Scan for the cell matching the given text and deliver its (x, y) coordinate at center. 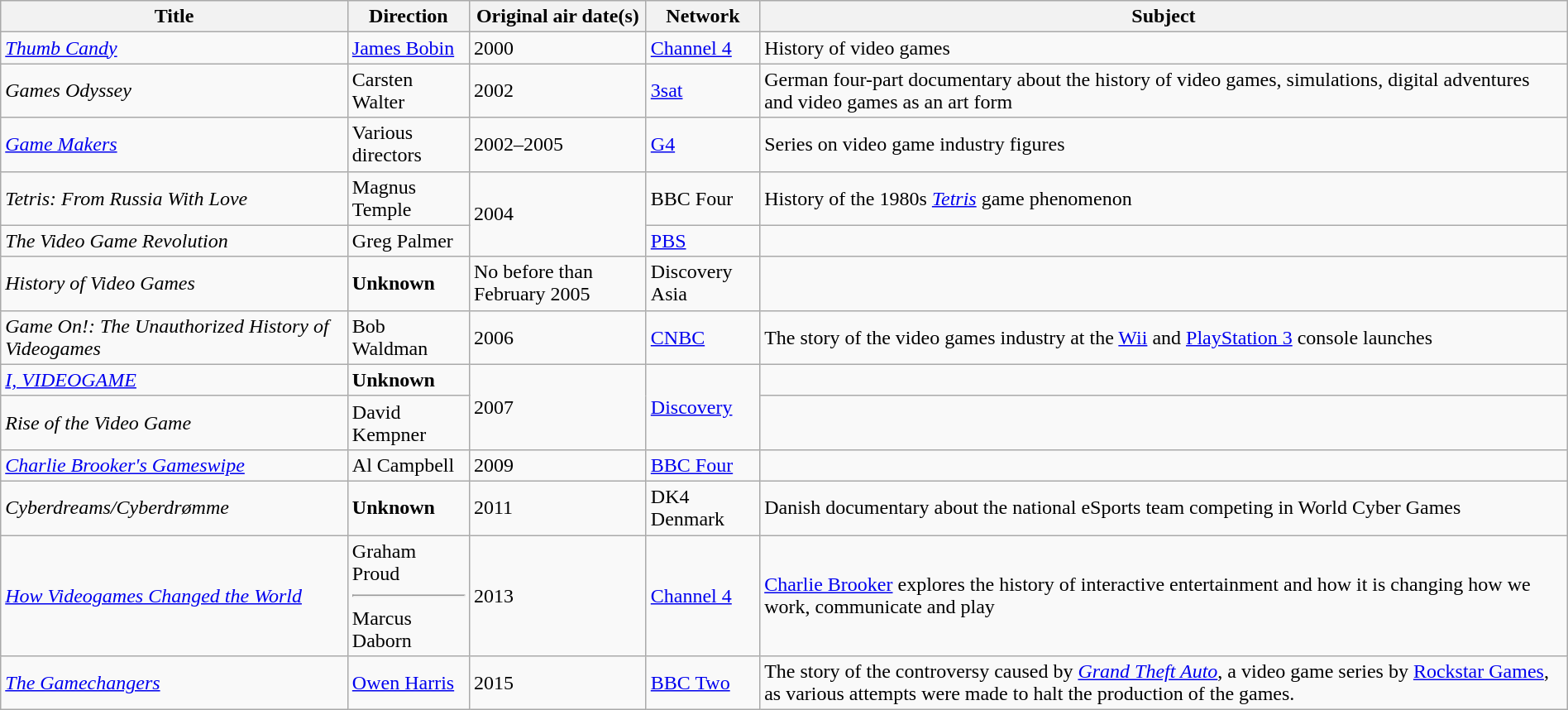
Network (703, 17)
Rise of the Video Game (174, 422)
History of the 1980s Tetris game phenomenon (1164, 199)
Original air date(s) (557, 17)
Title (174, 17)
Subject (1164, 17)
2011 (557, 508)
German four-part documentary about the history of video games, simulations, digital adventures and video games as an art form (1164, 91)
Direction (409, 17)
2013 (557, 595)
2002 (557, 91)
Danish documentary about the national eSports team competing in World Cyber Games (1164, 508)
Carsten Walter (409, 91)
Various directors (409, 144)
2006 (557, 338)
Charlie Brooker's Gameswipe (174, 465)
I, VIDEOGAME (174, 380)
Graham ProudMarcus Daborn (409, 595)
History of Video Games (174, 283)
No before than February 2005 (557, 283)
2009 (557, 465)
James Bobin (409, 48)
David Kempner (409, 422)
Cyberdreams/Cyberdrømme (174, 508)
Al Campbell (409, 465)
DK4 Denmark (703, 508)
Game Makers (174, 144)
Magnus Temple (409, 199)
PBS (703, 241)
Games Odyssey (174, 91)
2015 (557, 684)
Discovery (703, 407)
2007 (557, 407)
2002–2005 (557, 144)
2000 (557, 48)
Thumb Candy (174, 48)
Discovery Asia (703, 283)
Charlie Brooker explores the history of interactive entertainment and how it is changing how we work, communicate and play (1164, 595)
The Gamechangers (174, 684)
G4 (703, 144)
History of video games (1164, 48)
The Video Game Revolution (174, 241)
Owen Harris (409, 684)
Greg Palmer (409, 241)
2004 (557, 213)
Bob Waldman (409, 338)
Series on video game industry figures (1164, 144)
The story of the video games industry at the Wii and PlayStation 3 console launches (1164, 338)
BBC Two (703, 684)
How Videogames Changed the World (174, 595)
Tetris: From Russia With Love (174, 199)
Game On!: The Unauthorized History of Videogames (174, 338)
3sat (703, 91)
CNBC (703, 338)
